Return the (X, Y) coordinate for the center point of the cell that contains the specified text.  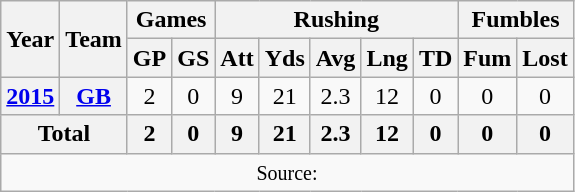
Fum (488, 58)
Team (94, 39)
Year (30, 39)
GS (194, 58)
Att (237, 58)
Total (64, 134)
GB (94, 96)
Source: (287, 172)
Lost (545, 58)
Rushing (336, 20)
Fumbles (516, 20)
GP (149, 58)
2015 (30, 96)
Yds (284, 58)
Avg (336, 58)
TD (435, 58)
Games (170, 20)
Lng (387, 58)
